Locate the cell with the specified text and output its [x, y] center coordinate. 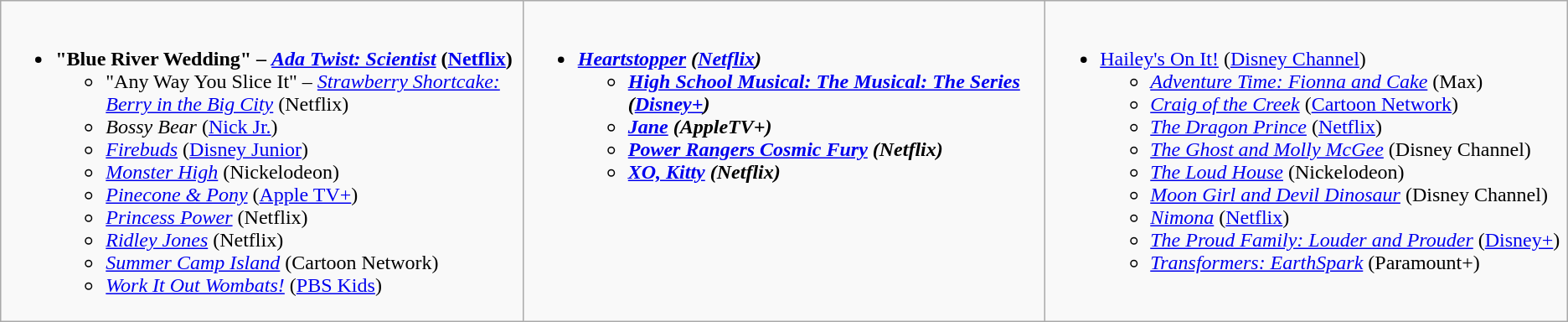
Heartstopper (Netflix)High School Musical: The Musical: The Series (Disney+)Jane (AppleTV+)Power Rangers Cosmic Fury (Netflix)XO, Kitty (Netflix) [784, 161]
